Scan for the cell matching the given text and deliver its [X, Y] coordinate at center. 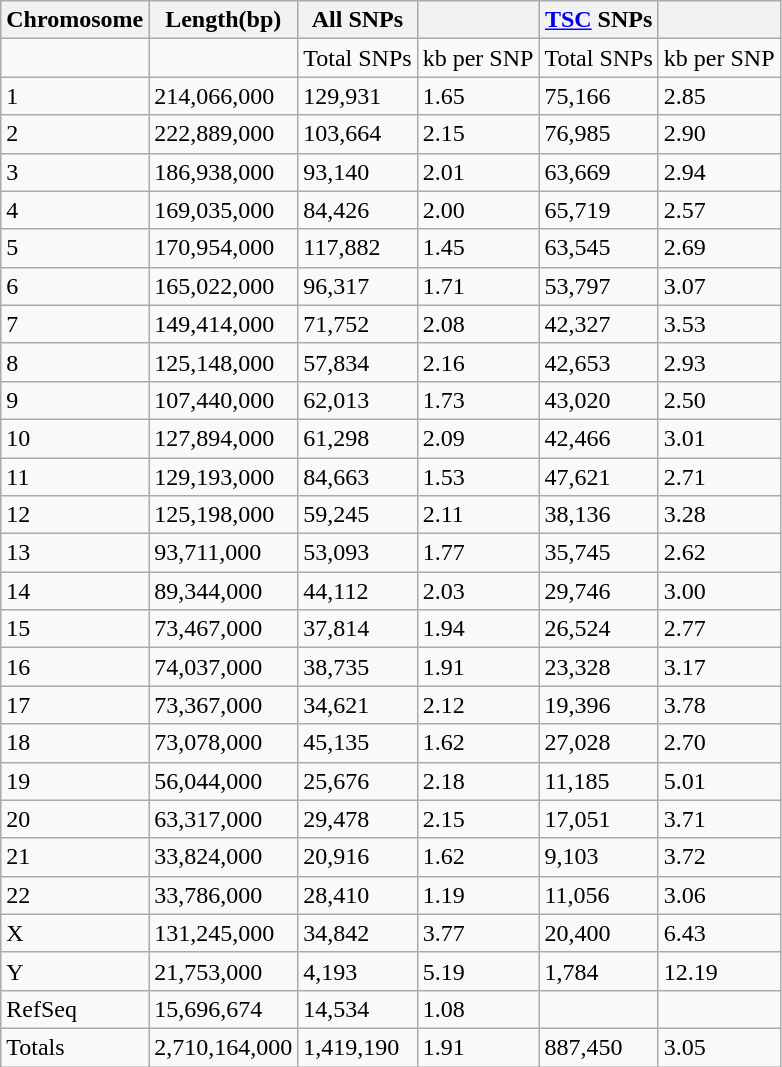
3.28 [719, 515]
84,663 [358, 477]
61,298 [358, 438]
89,344,000 [224, 591]
47,621 [598, 477]
93,711,000 [224, 553]
73,367,000 [224, 705]
186,938,000 [224, 172]
2.93 [719, 362]
6 [75, 286]
42,466 [598, 438]
2.16 [478, 362]
3.77 [478, 933]
29,746 [598, 591]
2.11 [478, 515]
2.94 [719, 172]
6.43 [719, 933]
12.19 [719, 971]
170,954,000 [224, 248]
18 [75, 743]
1.71 [478, 286]
5 [75, 248]
103,664 [358, 134]
All SNPs [358, 20]
73,078,000 [224, 743]
14 [75, 591]
169,035,000 [224, 210]
1.19 [478, 895]
21,753,000 [224, 971]
53,093 [358, 553]
2,710,164,000 [224, 1047]
1 [75, 96]
1.73 [478, 400]
20 [75, 819]
222,889,000 [224, 134]
125,148,000 [224, 362]
20,400 [598, 933]
35,745 [598, 553]
63,669 [598, 172]
1.65 [478, 96]
27,028 [598, 743]
29,478 [358, 819]
RefSeq [75, 1009]
44,112 [358, 591]
2.57 [719, 210]
2.85 [719, 96]
37,814 [358, 629]
57,834 [358, 362]
3.78 [719, 705]
34,621 [358, 705]
3.72 [719, 857]
2.01 [478, 172]
19,396 [598, 705]
34,842 [358, 933]
2.77 [719, 629]
8 [75, 362]
2.08 [478, 324]
17,051 [598, 819]
3.01 [719, 438]
2.62 [719, 553]
71,752 [358, 324]
42,653 [598, 362]
62,013 [358, 400]
33,786,000 [224, 895]
43,020 [598, 400]
15 [75, 629]
127,894,000 [224, 438]
28,410 [358, 895]
11,056 [598, 895]
11,185 [598, 781]
1,784 [598, 971]
73,467,000 [224, 629]
63,545 [598, 248]
11 [75, 477]
5.19 [478, 971]
2.03 [478, 591]
1.53 [478, 477]
45,135 [358, 743]
2.90 [719, 134]
3.17 [719, 667]
Length(bp) [224, 20]
53,797 [598, 286]
117,882 [358, 248]
2.12 [478, 705]
1.08 [478, 1009]
56,044,000 [224, 781]
X [75, 933]
17 [75, 705]
25,676 [358, 781]
2.18 [478, 781]
Totals [75, 1047]
125,198,000 [224, 515]
2.69 [719, 248]
3.05 [719, 1047]
165,022,000 [224, 286]
38,735 [358, 667]
1.94 [478, 629]
75,166 [598, 96]
93,140 [358, 172]
76,985 [598, 134]
131,245,000 [224, 933]
2.00 [478, 210]
1,419,190 [358, 1047]
3.53 [719, 324]
5.01 [719, 781]
129,931 [358, 96]
2.50 [719, 400]
38,136 [598, 515]
3.00 [719, 591]
96,317 [358, 286]
TSC SNPs [598, 20]
3.07 [719, 286]
10 [75, 438]
16 [75, 667]
7 [75, 324]
1.77 [478, 553]
3.71 [719, 819]
887,450 [598, 1047]
2 [75, 134]
20,916 [358, 857]
12 [75, 515]
9 [75, 400]
Y [75, 971]
107,440,000 [224, 400]
63,317,000 [224, 819]
74,037,000 [224, 667]
Chromosome [75, 20]
2.09 [478, 438]
2.71 [719, 477]
2.70 [719, 743]
9,103 [598, 857]
26,524 [598, 629]
59,245 [358, 515]
15,696,674 [224, 1009]
14,534 [358, 1009]
33,824,000 [224, 857]
13 [75, 553]
4 [75, 210]
21 [75, 857]
23,328 [598, 667]
129,193,000 [224, 477]
19 [75, 781]
3 [75, 172]
4,193 [358, 971]
65,719 [598, 210]
3.06 [719, 895]
214,066,000 [224, 96]
84,426 [358, 210]
1.45 [478, 248]
22 [75, 895]
149,414,000 [224, 324]
42,327 [598, 324]
